Return the (X, Y) coordinate for the center point of the cell that contains the specified text.  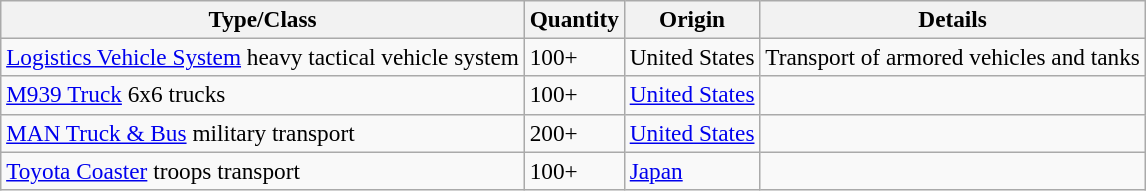
Details (952, 19)
Transport of armored vehicles and tanks (952, 57)
Toyota Coaster troops transport (263, 170)
Japan (692, 170)
MAN Truck & Bus military transport (263, 133)
Origin (692, 19)
Type/Class (263, 19)
Quantity (574, 19)
M939 Truck 6x6 trucks (263, 95)
200+ (574, 133)
Logistics Vehicle System heavy tactical vehicle system (263, 57)
